Pinpoint the cell where the given text exists, returning its [x, y] midpoint coordinate. 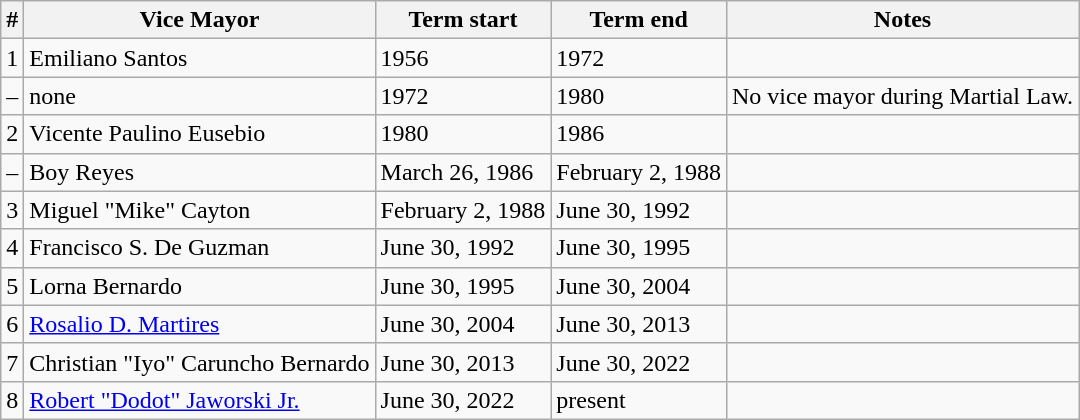
Term end [639, 20]
Vicente Paulino Eusebio [200, 134]
Emiliano Santos [200, 58]
No vice mayor during Martial Law. [902, 96]
Miguel "Mike" Cayton [200, 210]
1 [12, 58]
3 [12, 210]
Francisco S. De Guzman [200, 248]
Boy Reyes [200, 172]
7 [12, 362]
none [200, 96]
4 [12, 248]
Robert "Dodot" Jaworski Jr. [200, 400]
Term start [463, 20]
1986 [639, 134]
present [639, 400]
March 26, 1986 [463, 172]
8 [12, 400]
# [12, 20]
6 [12, 324]
2 [12, 134]
1956 [463, 58]
Rosalio D. Martires [200, 324]
Vice Mayor [200, 20]
Notes [902, 20]
Christian "Iyo" Caruncho Bernardo [200, 362]
5 [12, 286]
Lorna Bernardo [200, 286]
